Return (x, y) of the center of cell containing provided text 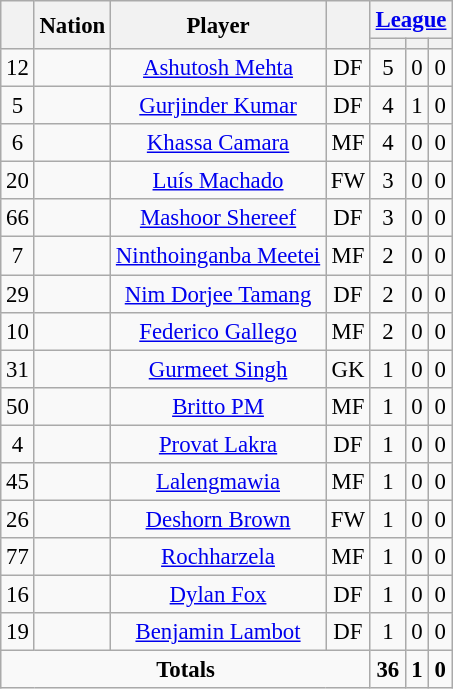
20 (18, 181)
29 (18, 294)
Gurmeet Singh (218, 369)
Provat Lakra (218, 444)
Lalengmawia (218, 482)
36 (388, 670)
Nim Dorjee Tamang (218, 294)
66 (18, 219)
Luís Machado (218, 181)
16 (18, 594)
Federico Gallego (218, 331)
Khassa Camara (218, 143)
Totals (186, 670)
Gurjinder Kumar (218, 106)
Dylan Fox (218, 594)
26 (18, 519)
6 (18, 143)
31 (18, 369)
19 (18, 632)
77 (18, 557)
Deshorn Brown (218, 519)
Britto PM (218, 406)
Benjamin Lambot (218, 632)
Rochharzela (218, 557)
Nation (72, 25)
Ninthoinganba Meetei (218, 256)
Mashoor Shereef (218, 219)
45 (18, 482)
League (410, 20)
Player (218, 25)
Ashutosh Mehta (218, 68)
10 (18, 331)
7 (18, 256)
12 (18, 68)
50 (18, 406)
GK (348, 369)
